Pinpoint the cell where the given text exists, returning its [X, Y] midpoint coordinate. 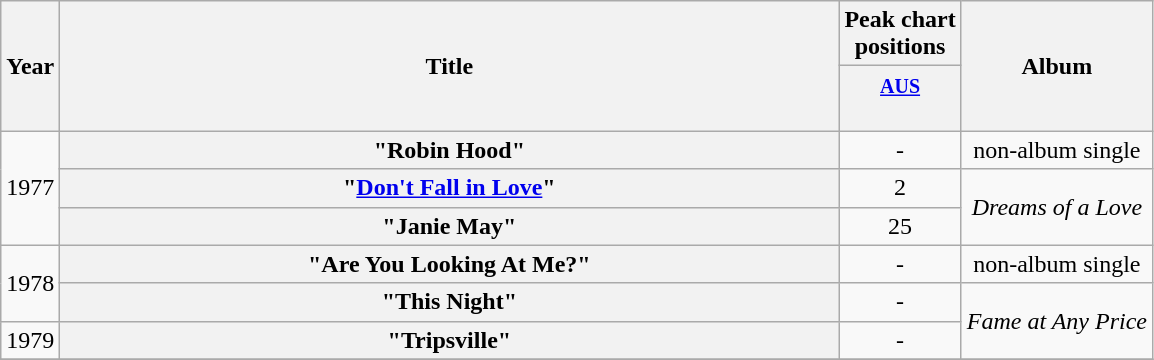
Peak chartpositions [900, 34]
AUS [900, 98]
1977 [30, 188]
Title [450, 66]
25 [900, 226]
"Tripsville" [450, 340]
Fame at Any Price [1056, 321]
"This Night" [450, 302]
Album [1056, 66]
2 [900, 188]
Year [30, 66]
Dreams of a Love [1056, 207]
"Are You Looking At Me?" [450, 264]
"Don't Fall in Love" [450, 188]
"Janie May" [450, 226]
1979 [30, 340]
"Robin Hood" [450, 150]
1978 [30, 283]
